Detect which cell encompasses the target text, then output its (x, y) center coordinate. 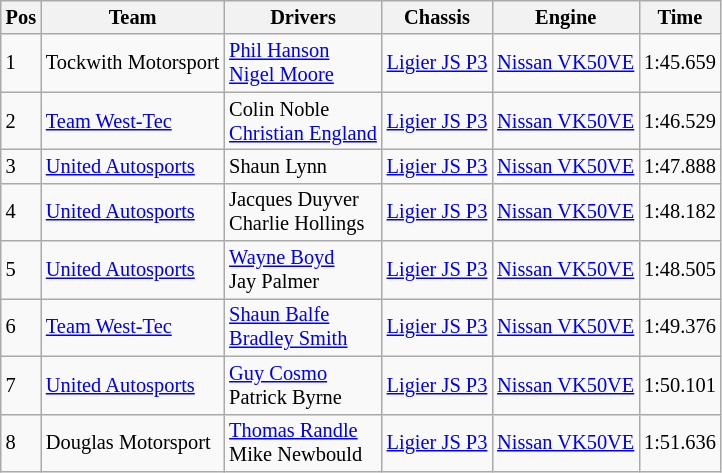
1:45.659 (680, 63)
Shaun Lynn (302, 166)
1:49.376 (680, 327)
6 (21, 327)
Douglas Motorsport (132, 443)
Team (132, 17)
Time (680, 17)
1:51.636 (680, 443)
3 (21, 166)
Engine (566, 17)
Guy Cosmo Patrick Byrne (302, 385)
Chassis (437, 17)
1:47.888 (680, 166)
8 (21, 443)
Drivers (302, 17)
Pos (21, 17)
Colin Noble Christian England (302, 121)
1:46.529 (680, 121)
1:50.101 (680, 385)
Shaun Balfe Bradley Smith (302, 327)
4 (21, 212)
Tockwith Motorsport (132, 63)
Thomas Randle Mike Newbould (302, 443)
1:48.505 (680, 270)
1 (21, 63)
2 (21, 121)
Wayne Boyd Jay Palmer (302, 270)
Phil Hanson Nigel Moore (302, 63)
5 (21, 270)
1:48.182 (680, 212)
7 (21, 385)
Jacques Duyver Charlie Hollings (302, 212)
